Capture the cell that displays the provided text and extract its [x, y] central coordinate. 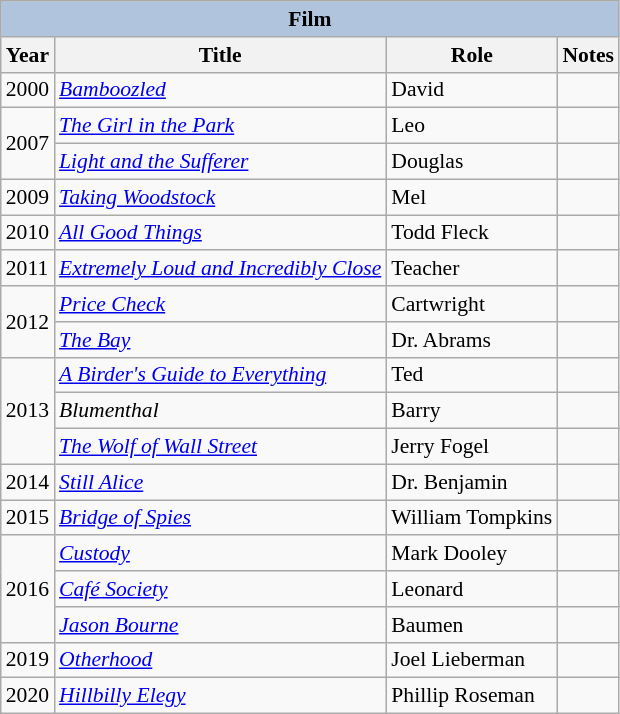
Ted [472, 375]
2014 [28, 482]
2020 [28, 696]
Joel Lieberman [472, 660]
Café Society [220, 589]
Leo [472, 126]
David [472, 90]
Cartwright [472, 304]
Leonard [472, 589]
The Bay [220, 340]
Jason Bourne [220, 625]
Notes [588, 55]
2009 [28, 197]
Year [28, 55]
Dr. Abrams [472, 340]
2010 [28, 233]
Still Alice [220, 482]
2013 [28, 410]
Title [220, 55]
Custody [220, 554]
The Girl in the Park [220, 126]
2011 [28, 269]
Barry [472, 411]
William Tompkins [472, 518]
2019 [28, 660]
2000 [28, 90]
Mel [472, 197]
Mark Dooley [472, 554]
Teacher [472, 269]
Light and the Sufferer [220, 162]
Dr. Benjamin [472, 482]
Price Check [220, 304]
Hillbilly Elegy [220, 696]
Role [472, 55]
Extremely Loud and Incredibly Close [220, 269]
2016 [28, 590]
Jerry Fogel [472, 447]
Taking Woodstock [220, 197]
Phillip Roseman [472, 696]
Bamboozled [220, 90]
Bridge of Spies [220, 518]
2015 [28, 518]
A Birder's Guide to Everything [220, 375]
2012 [28, 322]
Douglas [472, 162]
All Good Things [220, 233]
Blumenthal [220, 411]
2007 [28, 144]
Todd Fleck [472, 233]
Baumen [472, 625]
Film [310, 19]
Otherhood [220, 660]
The Wolf of Wall Street [220, 447]
